Locate the cell with the specified text and output its (X, Y) center coordinate. 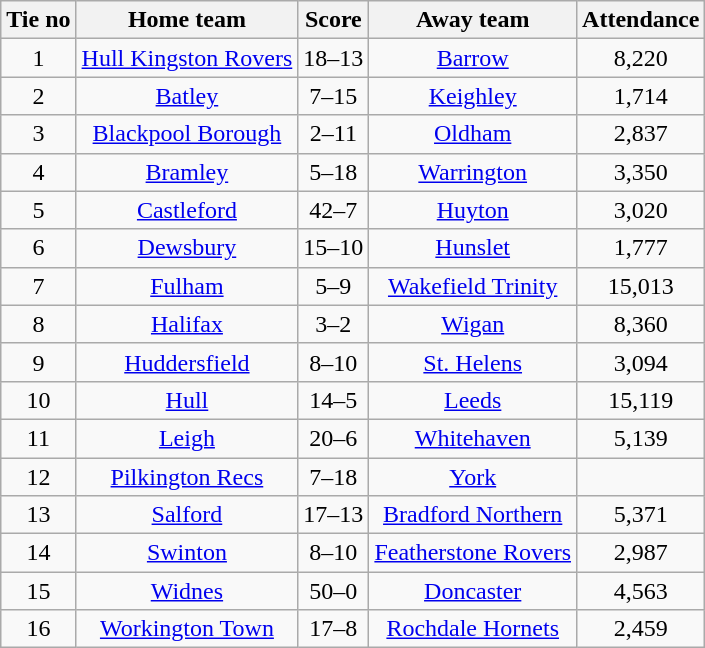
17–13 (334, 515)
3–2 (334, 324)
St. Helens (473, 362)
5,139 (641, 438)
Whitehaven (473, 438)
Hull Kingston Rovers (187, 58)
Away team (473, 20)
4,563 (641, 591)
2,459 (641, 629)
Blackpool Borough (187, 134)
17–8 (334, 629)
1,714 (641, 96)
18–13 (334, 58)
9 (38, 362)
5,371 (641, 515)
Salford (187, 515)
6 (38, 248)
3,350 (641, 172)
20–6 (334, 438)
Tie no (38, 20)
Attendance (641, 20)
Oldham (473, 134)
2 (38, 96)
10 (38, 400)
15,119 (641, 400)
Bradford Northern (473, 515)
Batley (187, 96)
1,777 (641, 248)
Score (334, 20)
16 (38, 629)
Fulham (187, 286)
Leigh (187, 438)
Leeds (473, 400)
8,360 (641, 324)
Featherstone Rovers (473, 553)
Halifax (187, 324)
7 (38, 286)
Keighley (473, 96)
8,220 (641, 58)
Wakefield Trinity (473, 286)
42–7 (334, 210)
2,837 (641, 134)
7–18 (334, 477)
Widnes (187, 591)
50–0 (334, 591)
4 (38, 172)
Workington Town (187, 629)
Pilkington Recs (187, 477)
3 (38, 134)
14 (38, 553)
York (473, 477)
2–11 (334, 134)
Castleford (187, 210)
13 (38, 515)
15–10 (334, 248)
3,020 (641, 210)
14–5 (334, 400)
Huyton (473, 210)
Doncaster (473, 591)
15 (38, 591)
7–15 (334, 96)
12 (38, 477)
Hull (187, 400)
2,987 (641, 553)
5–9 (334, 286)
Dewsbury (187, 248)
Wigan (473, 324)
5 (38, 210)
Swinton (187, 553)
8 (38, 324)
Barrow (473, 58)
Hunslet (473, 248)
Rochdale Hornets (473, 629)
11 (38, 438)
1 (38, 58)
Home team (187, 20)
5–18 (334, 172)
3,094 (641, 362)
Bramley (187, 172)
15,013 (641, 286)
Warrington (473, 172)
Huddersfield (187, 362)
